Search for the cell housing the specified text and yield its (x, y) center coordinate. 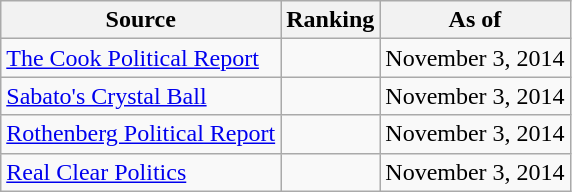
Source (141, 20)
As of (475, 20)
Real Clear Politics (141, 172)
Ranking (330, 20)
The Cook Political Report (141, 58)
Rothenberg Political Report (141, 134)
Sabato's Crystal Ball (141, 96)
